Output the [X, Y] coordinate of the center of the cell containing the given text.  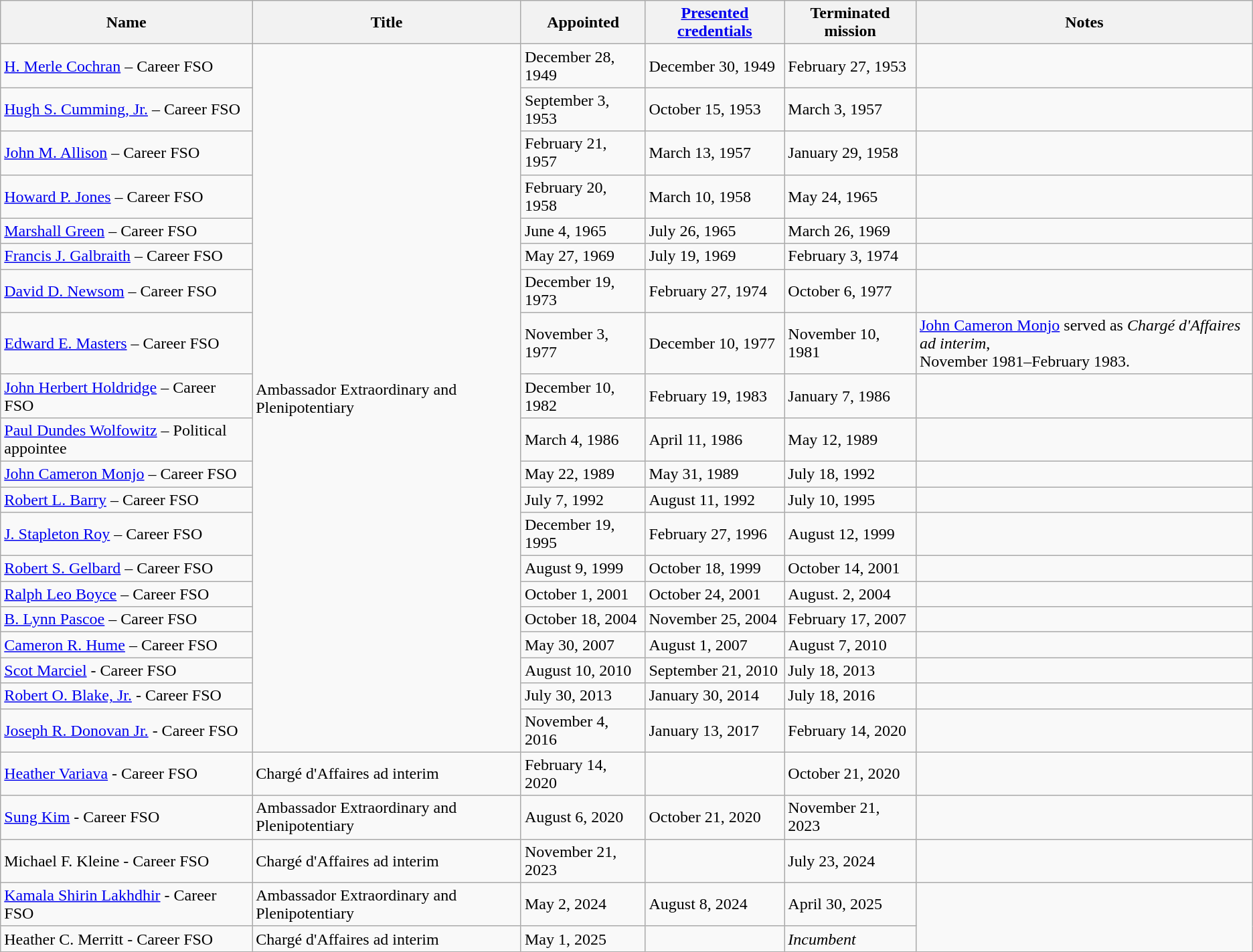
Michael F. Kleine - Career FSO [127, 860]
May 24, 1965 [850, 197]
February 27, 1953 [850, 66]
John Cameron Monjo served as Chargé d'Affaires ad interim,November 1981–February 1983. [1084, 343]
Heather Variava - Career FSO [127, 773]
Robert O. Blake, Jr. - Career FSO [127, 696]
Title [387, 23]
July 10, 1995 [850, 500]
June 4, 1965 [583, 231]
October 18, 2004 [583, 620]
January 7, 1986 [850, 396]
Sung Kim - Career FSO [127, 818]
May 2, 2024 [583, 905]
October 15, 1953 [715, 110]
July 7, 1992 [583, 500]
March 3, 1957 [850, 110]
August 12, 1999 [850, 534]
December 10, 1977 [715, 343]
Howard P. Jones – Career FSO [127, 197]
February 27, 1996 [715, 534]
February 3, 1974 [850, 256]
October 14, 2001 [850, 569]
David D. Newsom – Career FSO [127, 290]
John M. Allison – Career FSO [127, 153]
H. Merle Cochran – Career FSO [127, 66]
John Cameron Monjo – Career FSO [127, 474]
October 18, 1999 [715, 569]
Appointed [583, 23]
August 8, 2024 [715, 905]
February 17, 2007 [850, 620]
May 1, 2025 [583, 939]
April 30, 2025 [850, 905]
March 26, 1969 [850, 231]
John Herbert Holdridge – Career FSO [127, 396]
July 18, 1992 [850, 474]
March 4, 1986 [583, 439]
Robert L. Barry – Career FSO [127, 500]
December 28, 1949 [583, 66]
July 19, 1969 [715, 256]
Hugh S. Cumming, Jr. – Career FSO [127, 110]
February 27, 1974 [715, 290]
January 13, 2017 [715, 731]
Joseph R. Donovan Jr. - Career FSO [127, 731]
July 18, 2013 [850, 670]
B. Lynn Pascoe – Career FSO [127, 620]
April 11, 1986 [715, 439]
Terminated mission [850, 23]
Edward E. Masters – Career FSO [127, 343]
Presented credentials [715, 23]
Notes [1084, 23]
December 19, 1973 [583, 290]
January 30, 2014 [715, 696]
August. 2, 2004 [850, 594]
May 30, 2007 [583, 645]
Robert S. Gelbard – Career FSO [127, 569]
November 4, 2016 [583, 731]
July 26, 1965 [715, 231]
February 21, 1957 [583, 153]
Ralph Leo Boyce – Career FSO [127, 594]
Paul Dundes Wolfowitz – Political appointee [127, 439]
November 3, 1977 [583, 343]
Scot Marciel - Career FSO [127, 670]
December 10, 1982 [583, 396]
May 31, 1989 [715, 474]
July 18, 2016 [850, 696]
J. Stapleton Roy – Career FSO [127, 534]
August 7, 2010 [850, 645]
May 22, 1989 [583, 474]
Incumbent [850, 939]
July 23, 2024 [850, 860]
May 12, 1989 [850, 439]
Marshall Green – Career FSO [127, 231]
August 1, 2007 [715, 645]
March 10, 1958 [715, 197]
February 20, 1958 [583, 197]
August 11, 1992 [715, 500]
August 9, 1999 [583, 569]
February 19, 1983 [715, 396]
November 25, 2004 [715, 620]
July 30, 2013 [583, 696]
October 1, 2001 [583, 594]
December 19, 1995 [583, 534]
September 3, 1953 [583, 110]
Name [127, 23]
Cameron R. Hume – Career FSO [127, 645]
May 27, 1969 [583, 256]
December 30, 1949 [715, 66]
October 24, 2001 [715, 594]
January 29, 1958 [850, 153]
September 21, 2010 [715, 670]
October 6, 1977 [850, 290]
November 10, 1981 [850, 343]
Francis J. Galbraith – Career FSO [127, 256]
March 13, 1957 [715, 153]
August 10, 2010 [583, 670]
August 6, 2020 [583, 818]
Kamala Shirin Lakhdhir - Career FSO [127, 905]
Heather C. Merritt - Career FSO [127, 939]
